From the cell containing the given text, extract its center point as [x, y] coordinate. 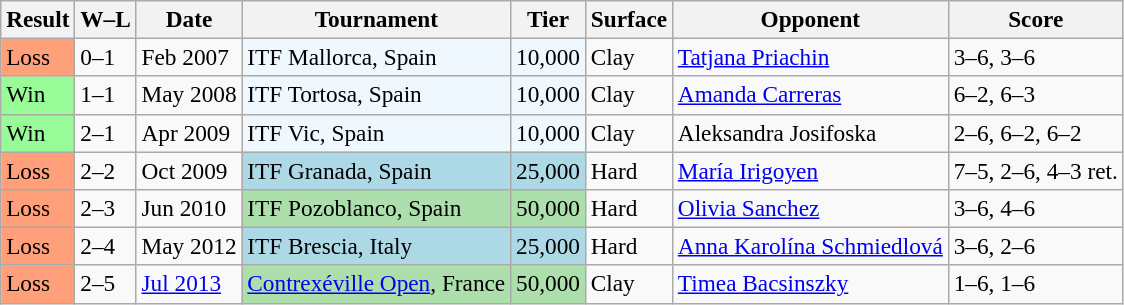
3–6, 2–6 [1036, 246]
1–1 [106, 95]
ITF Vic, Spain [376, 133]
May 2008 [189, 95]
1–6, 1–6 [1036, 284]
Date [189, 19]
2–1 [106, 133]
Olivia Sanchez [810, 208]
ITF Mallorca, Spain [376, 57]
ITF Pozoblanco, Spain [376, 208]
María Irigoyen [810, 170]
2–5 [106, 284]
Tier [548, 19]
ITF Tortosa, Spain [376, 95]
Result [38, 19]
7–5, 2–6, 4–3 ret. [1036, 170]
Tatjana Priachin [810, 57]
W–L [106, 19]
Tournament [376, 19]
Opponent [810, 19]
Timea Bacsinszky [810, 284]
6–2, 6–3 [1036, 95]
2–4 [106, 246]
ITF Brescia, Italy [376, 246]
Jun 2010 [189, 208]
2–6, 6–2, 6–2 [1036, 133]
0–1 [106, 57]
3–6, 3–6 [1036, 57]
Aleksandra Josifoska [810, 133]
Oct 2009 [189, 170]
3–6, 4–6 [1036, 208]
Score [1036, 19]
Jul 2013 [189, 284]
Feb 2007 [189, 57]
ITF Granada, Spain [376, 170]
Apr 2009 [189, 133]
Surface [628, 19]
Amanda Carreras [810, 95]
Contrexéville Open, France [376, 284]
2–3 [106, 208]
May 2012 [189, 246]
2–2 [106, 170]
Anna Karolína Schmiedlová [810, 246]
